Locate the cell with the specified text and output its (x, y) center coordinate. 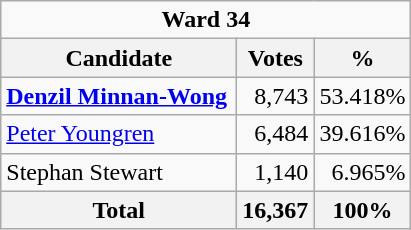
Candidate (119, 58)
Stephan Stewart (119, 172)
Total (119, 210)
6.965% (362, 172)
100% (362, 210)
Denzil Minnan-Wong (119, 96)
% (362, 58)
Votes (276, 58)
Peter Youngren (119, 134)
16,367 (276, 210)
39.616% (362, 134)
53.418% (362, 96)
8,743 (276, 96)
6,484 (276, 134)
Ward 34 (206, 20)
1,140 (276, 172)
